Return (X, Y) of the center of cell containing provided text 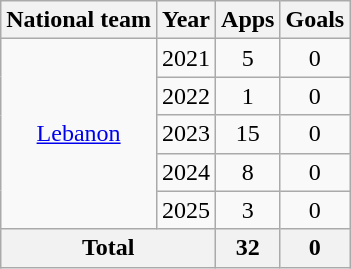
Lebanon (79, 134)
32 (248, 248)
2023 (186, 134)
Year (186, 20)
2024 (186, 172)
8 (248, 172)
5 (248, 58)
Apps (248, 20)
2022 (186, 96)
2021 (186, 58)
15 (248, 134)
Goals (315, 20)
Total (108, 248)
2025 (186, 210)
3 (248, 210)
National team (79, 20)
1 (248, 96)
